Search for the cell housing the specified text and yield its (x, y) center coordinate. 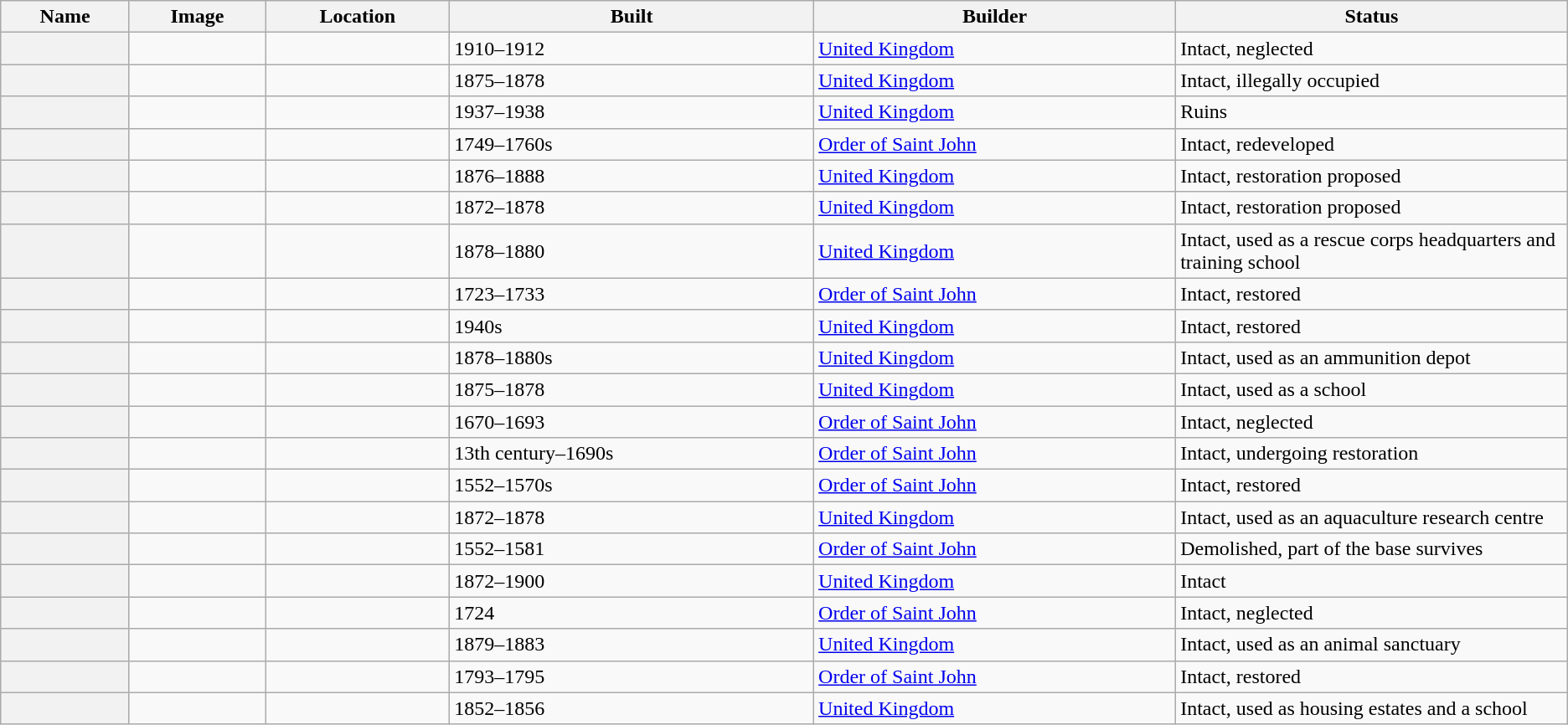
1724 (632, 613)
Name (65, 17)
1940s (632, 326)
1852–1856 (632, 708)
Builder (995, 17)
Intact, used as housing estates and a school (1372, 708)
1878–1880s (632, 357)
Intact, used as a rescue corps headquarters and training school (1372, 251)
1749–1760s (632, 144)
Intact, illegally occupied (1372, 80)
Intact, used as a school (1372, 389)
Ruins (1372, 112)
1552–1570s (632, 486)
Demolished, part of the base survives (1372, 549)
Intact, redeveloped (1372, 144)
1878–1880 (632, 251)
Location (358, 17)
Intact, used as an ammunition depot (1372, 357)
Intact (1372, 581)
Image (197, 17)
Status (1372, 17)
1723–1733 (632, 294)
13th century–1690s (632, 454)
1793–1795 (632, 676)
1879–1883 (632, 645)
Built (632, 17)
Intact, used as an animal sanctuary (1372, 645)
1552–1581 (632, 549)
Intact, used as an aquaculture research centre (1372, 517)
1910–1912 (632, 49)
1876–1888 (632, 176)
1670–1693 (632, 421)
1872–1900 (632, 581)
1937–1938 (632, 112)
Intact, undergoing restoration (1372, 454)
